Find where the given text appears and provide that cell's center as [X, Y] coordinate. 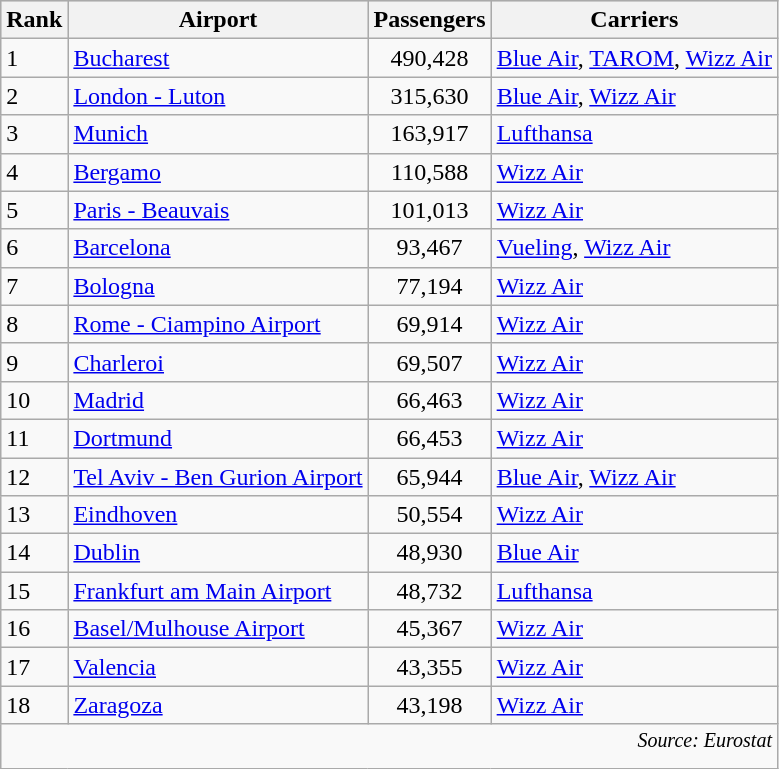
Blue Air, TAROM, Wizz Air [634, 58]
17 [34, 667]
5 [34, 210]
Passengers [430, 20]
490,428 [430, 58]
110,588 [430, 172]
Basel/Mulhouse Airport [218, 629]
163,917 [430, 134]
45,367 [430, 629]
16 [34, 629]
Barcelona [218, 248]
Source: Eurostat [390, 746]
London - Luton [218, 96]
18 [34, 705]
Charleroi [218, 362]
Tel Aviv - Ben Gurion Airport [218, 477]
Valencia [218, 667]
Zaragoza [218, 705]
77,194 [430, 286]
Bologna [218, 286]
43,355 [430, 667]
7 [34, 286]
8 [34, 324]
12 [34, 477]
Vueling, Wizz Air [634, 248]
Blue Air [634, 553]
Dortmund [218, 438]
Paris - Beauvais [218, 210]
66,453 [430, 438]
69,507 [430, 362]
15 [34, 591]
1 [34, 58]
Rome - Ciampino Airport [218, 324]
93,467 [430, 248]
9 [34, 362]
Munich [218, 134]
48,930 [430, 553]
48,732 [430, 591]
14 [34, 553]
43,198 [430, 705]
11 [34, 438]
69,914 [430, 324]
101,013 [430, 210]
Madrid [218, 400]
4 [34, 172]
Eindhoven [218, 515]
Bucharest [218, 58]
10 [34, 400]
66,463 [430, 400]
65,944 [430, 477]
3 [34, 134]
Airport [218, 20]
2 [34, 96]
Bergamo [218, 172]
315,630 [430, 96]
Dublin [218, 553]
Carriers [634, 20]
13 [34, 515]
50,554 [430, 515]
6 [34, 248]
Frankfurt am Main Airport [218, 591]
Rank [34, 20]
